Capture the cell that displays the provided text and extract its (X, Y) central coordinate. 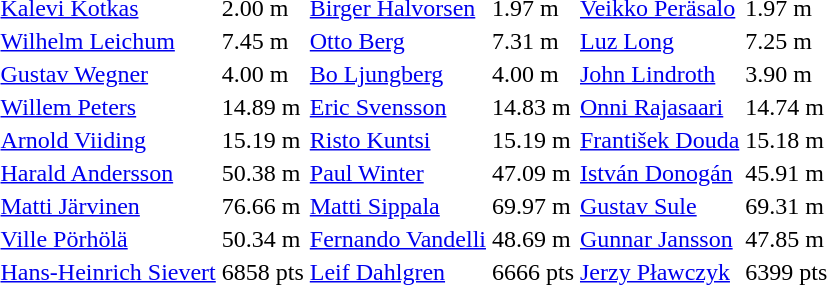
John Lindroth (659, 74)
Risto Kuntsi (398, 140)
50.38 m (262, 173)
Luz Long (659, 41)
14.83 m (532, 107)
Matti Sippala (398, 206)
76.66 m (262, 206)
František Douda (659, 140)
69.97 m (532, 206)
Bo Ljungberg (398, 74)
Gunnar Jansson (659, 239)
Gustav Sule (659, 206)
50.34 m (262, 239)
48.69 m (532, 239)
István Donogán (659, 173)
Paul Winter (398, 173)
7.45 m (262, 41)
Otto Berg (398, 41)
Eric Svensson (398, 107)
47.09 m (532, 173)
Onni Rajasaari (659, 107)
Fernando Vandelli (398, 239)
14.89 m (262, 107)
7.31 m (532, 41)
